For the text-containing cell, return its midpoint in [x, y] coordinate format. 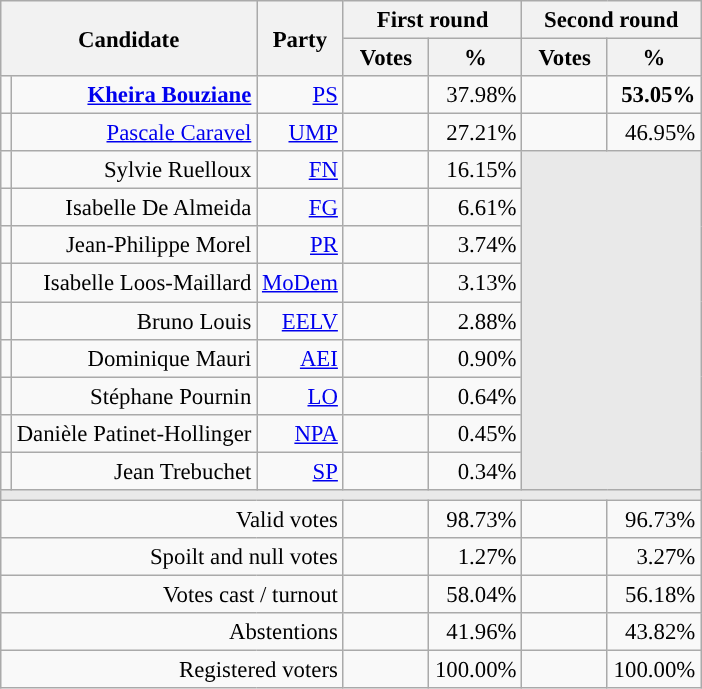
53.05% [654, 95]
58.04% [476, 594]
Party [300, 38]
AEI [300, 358]
Jean-Philippe Morel [134, 245]
27.21% [476, 133]
PR [300, 245]
SP [300, 471]
Second round [612, 20]
Abstentions [172, 632]
Candidate [129, 38]
0.45% [476, 433]
16.15% [476, 170]
56.18% [654, 594]
MoDem [300, 283]
0.64% [476, 396]
Isabelle Loos-Maillard [134, 283]
UMP [300, 133]
FN [300, 170]
PS [300, 95]
Spoilt and null votes [172, 557]
Kheira Bouziane [134, 95]
43.82% [654, 632]
98.73% [476, 519]
Registered voters [172, 670]
3.74% [476, 245]
6.61% [476, 208]
96.73% [654, 519]
1.27% [476, 557]
EELV [300, 321]
Stéphane Pournin [134, 396]
Dominique Mauri [134, 358]
First round [432, 20]
Pascale Caravel [134, 133]
37.98% [476, 95]
Isabelle De Almeida [134, 208]
LO [300, 396]
0.90% [476, 358]
3.13% [476, 283]
Sylvie Ruelloux [134, 170]
41.96% [476, 632]
Valid votes [172, 519]
Votes cast / turnout [172, 594]
2.88% [476, 321]
0.34% [476, 471]
46.95% [654, 133]
3.27% [654, 557]
NPA [300, 433]
Jean Trebuchet [134, 471]
FG [300, 208]
Bruno Louis [134, 321]
Danièle Patinet-Hollinger [134, 433]
